Scan for the cell matching the given text and deliver its [X, Y] coordinate at center. 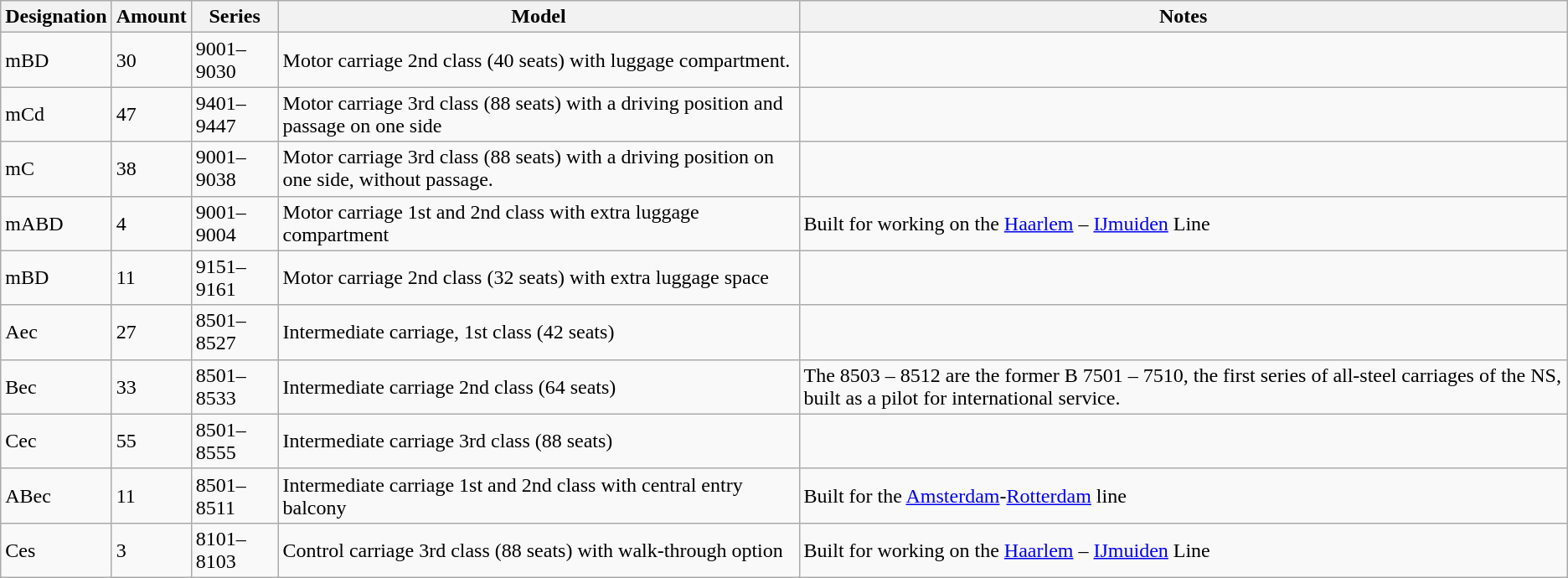
8501–8555 [235, 441]
Intermediate carriage 1st and 2nd class with central entry balcony [539, 496]
ABec [56, 496]
8501–8533 [235, 387]
9151–9161 [235, 278]
mC [56, 169]
Model [539, 17]
Intermediate carriage 2nd class (64 seats) [539, 387]
Built for the Amsterdam-Rotterdam line [1183, 496]
The 8503 – 8512 are the former B 7501 – 7510, the first series of all-steel carriages of the NS, built as a pilot for international service. [1183, 387]
Motor carriage 3rd class (88 seats) with a driving position on one side, without passage. [539, 169]
9001–9030 [235, 60]
8101–8103 [235, 550]
Aec [56, 332]
Intermediate carriage 3rd class (88 seats) [539, 441]
Control carriage 3rd class (88 seats) with walk-through option [539, 550]
Motor carriage 1st and 2nd class with extra luggage compartment [539, 223]
38 [151, 169]
Designation [56, 17]
3 [151, 550]
33 [151, 387]
55 [151, 441]
27 [151, 332]
Bec [56, 387]
30 [151, 60]
Motor carriage 2nd class (40 seats) with luggage compartment. [539, 60]
mCd [56, 114]
9001–9038 [235, 169]
Ces [56, 550]
47 [151, 114]
9401–9447 [235, 114]
Series [235, 17]
Motor carriage 3rd class (88 seats) with a driving position and passage on one side [539, 114]
9001–9004 [235, 223]
8501–8527 [235, 332]
Motor carriage 2nd class (32 seats) with extra luggage space [539, 278]
Cec [56, 441]
Notes [1183, 17]
mABD [56, 223]
8501–8511 [235, 496]
Intermediate carriage, 1st class (42 seats) [539, 332]
4 [151, 223]
Amount [151, 17]
